From the cell containing the given text, extract its center point as [X, Y] coordinate. 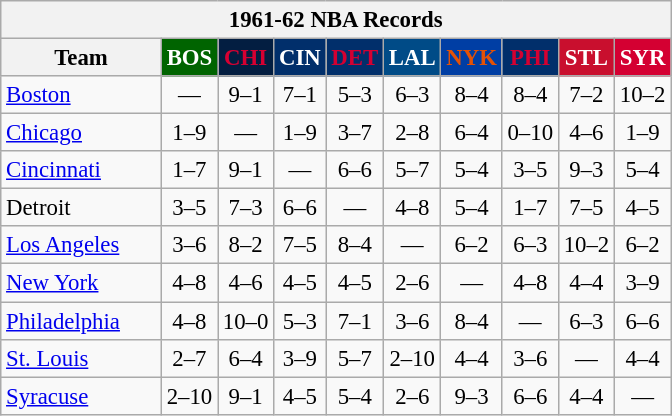
New York [82, 283]
CIN [300, 58]
BOS [189, 58]
Philadelphia [82, 321]
Chicago [82, 133]
STL [586, 58]
Cincinnati [82, 170]
2–7 [189, 358]
NYK [472, 58]
1961-62 NBA Records [336, 20]
3–7 [354, 133]
0–10 [530, 133]
10–0 [246, 321]
Boston [82, 95]
PHI [530, 58]
Detroit [82, 208]
SYR [642, 58]
7–3 [246, 208]
7–2 [586, 95]
Los Angeles [82, 245]
CHI [246, 58]
St. Louis [82, 358]
DET [354, 58]
Team [82, 58]
8–2 [246, 245]
2–8 [412, 133]
Syracuse [82, 396]
LAL [412, 58]
